Capture the cell that displays the provided text and extract its (X, Y) central coordinate. 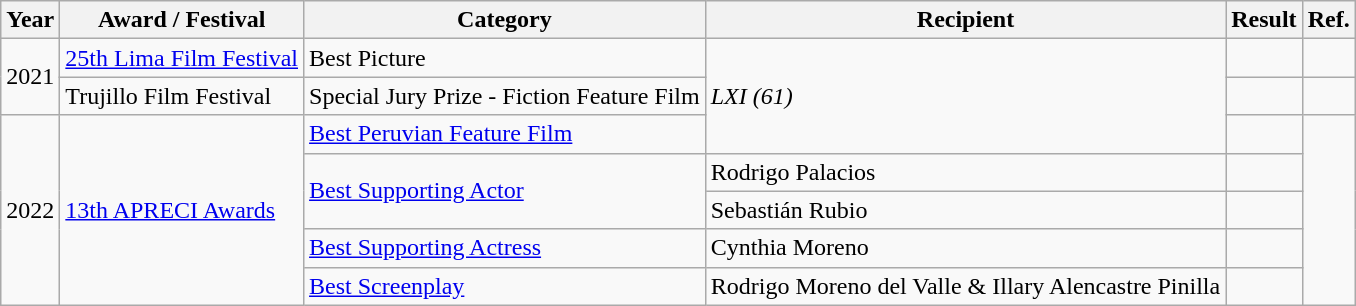
Cynthia Moreno (966, 248)
Best Picture (505, 58)
Trujillo Film Festival (182, 96)
Best Supporting Actor (505, 191)
Ref. (1328, 20)
2021 (30, 77)
Award / Festival (182, 20)
Recipient (966, 20)
2022 (30, 210)
Year (30, 20)
Best Screenplay (505, 286)
Rodrigo Moreno del Valle & Illary Alencastre Pinilla (966, 286)
Category (505, 20)
Rodrigo Palacios (966, 172)
Best Peruvian Feature Film (505, 134)
Special Jury Prize - Fiction Feature Film (505, 96)
Best Supporting Actress (505, 248)
Sebastián Rubio (966, 210)
Result (1264, 20)
13th APRECI Awards (182, 210)
LXI (61) (966, 96)
25th Lima Film Festival (182, 58)
